Search for the cell housing the specified text and yield its [X, Y] center coordinate. 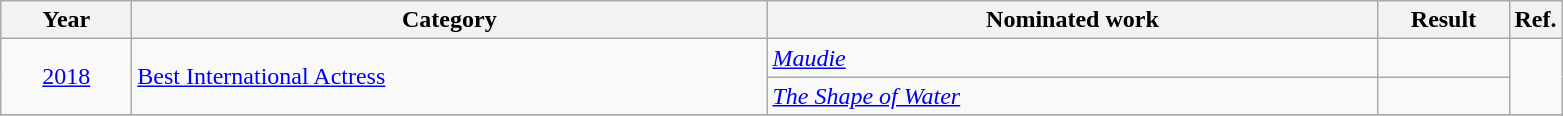
Category [450, 20]
Best International Actress [450, 77]
Result [1444, 20]
2018 [66, 77]
The Shape of Water [1072, 96]
Ref. [1536, 20]
Nominated work [1072, 20]
Year [66, 20]
Maudie [1072, 58]
